Return the (X, Y) coordinate for the center point of the cell that contains the specified text.  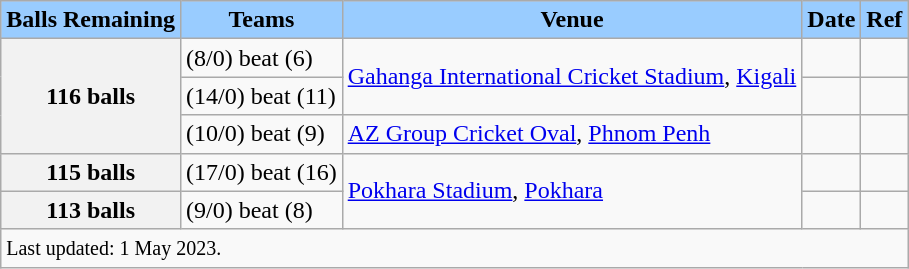
(9/0) beat (8) (262, 210)
113 balls (91, 210)
Pokhara Stadium, Pokhara (572, 191)
(8/0) beat (6) (262, 58)
Gahanga International Cricket Stadium, Kigali (572, 77)
Date (832, 20)
Last updated: 1 May 2023. (454, 248)
(10/0) beat (9) (262, 134)
Teams (262, 20)
AZ Group Cricket Oval, Phnom Penh (572, 134)
Balls Remaining (91, 20)
(14/0) beat (11) (262, 96)
Venue (572, 20)
116 balls (91, 96)
(17/0) beat (16) (262, 172)
115 balls (91, 172)
Ref (884, 20)
